Extract the (X, Y) coordinate from the center of the cell holding the provided text.  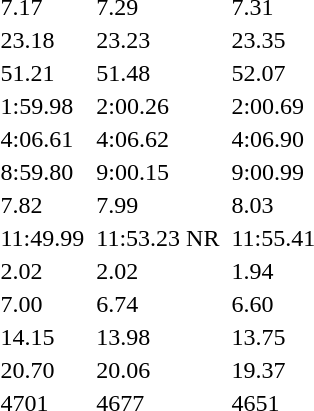
2:00.26 (158, 106)
11:53.23 NR (158, 238)
7.99 (158, 205)
13.98 (158, 337)
20.06 (158, 370)
23.23 (158, 40)
4:06.62 (158, 139)
9:00.15 (158, 172)
6.74 (158, 304)
51.48 (158, 73)
2.02 (158, 271)
